Scan for the cell matching the given text and deliver its (X, Y) coordinate at center. 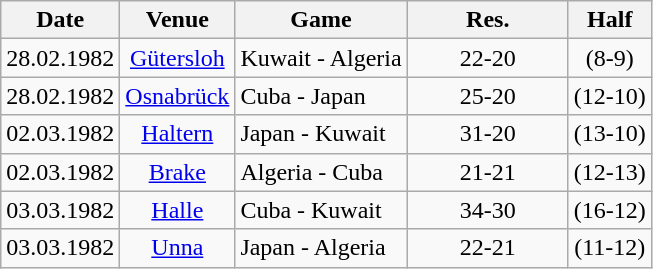
Cuba - Japan (321, 96)
Date (60, 20)
Japan - Algeria (321, 248)
(16-12) (610, 210)
Kuwait - Algeria (321, 58)
31-20 (488, 134)
25-20 (488, 96)
(13-10) (610, 134)
Brake (178, 172)
Game (321, 20)
Venue (178, 20)
21-21 (488, 172)
Res. (488, 20)
22-21 (488, 248)
Halle (178, 210)
Japan - Kuwait (321, 134)
34-30 (488, 210)
(12-10) (610, 96)
22-20 (488, 58)
Haltern (178, 134)
Algeria - Cuba (321, 172)
(8-9) (610, 58)
Gütersloh (178, 58)
Half (610, 20)
Unna (178, 248)
(11-12) (610, 248)
Cuba - Kuwait (321, 210)
Osnabrück (178, 96)
(12-13) (610, 172)
